Identify which cell holds the provided text, then report its [X, Y] central coordinate. 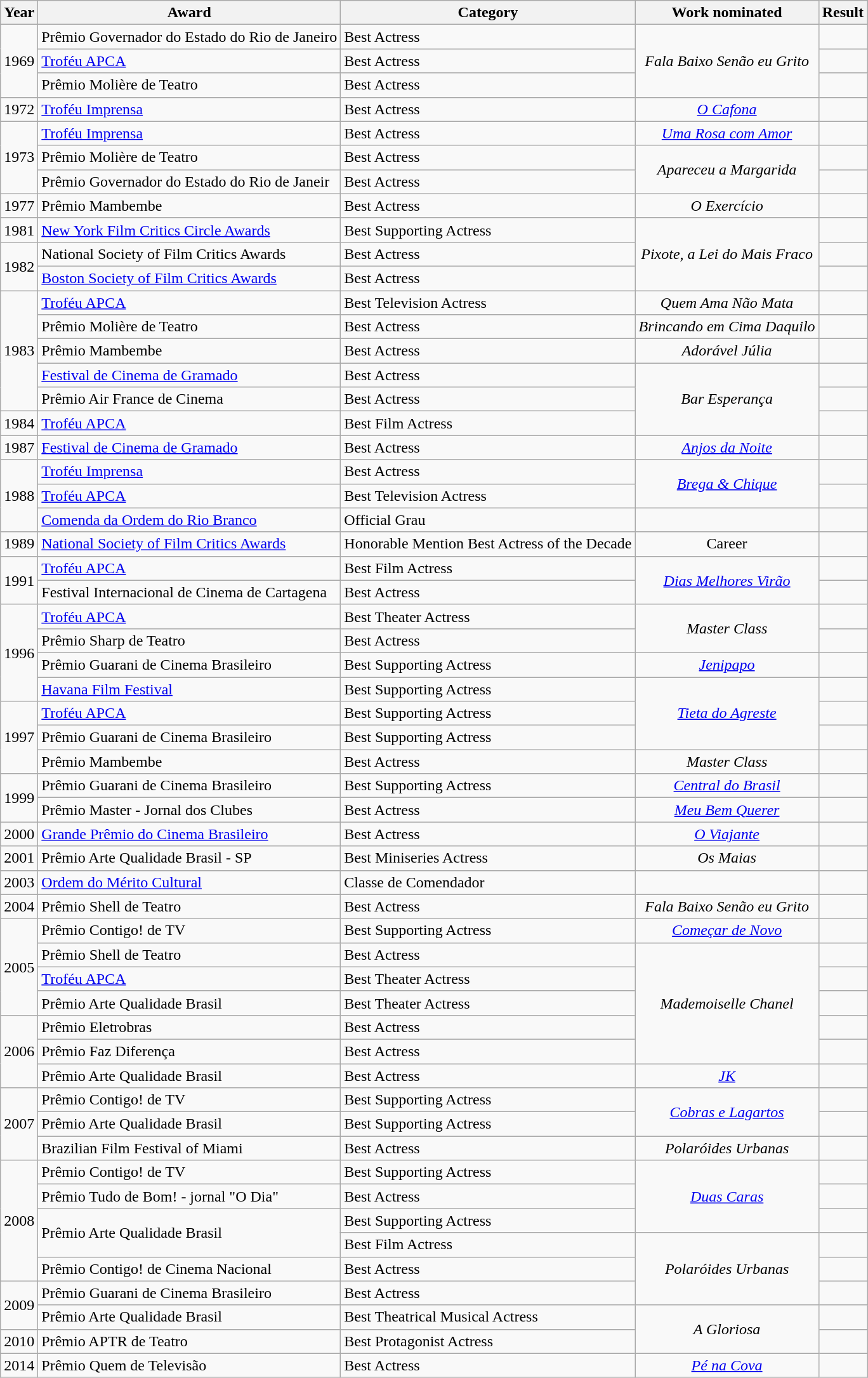
Havana Film Festival [189, 689]
Jenipapo [727, 665]
1969 [19, 61]
Prêmio Air France de Cinema [189, 399]
Category [488, 13]
1997 [19, 738]
Comenda da Ordem do Rio Branco [189, 520]
2004 [19, 906]
1981 [19, 230]
1983 [19, 351]
1973 [19, 157]
Brega & Chique [727, 484]
Prêmio APTR de Teatro [189, 1341]
1988 [19, 496]
Festival Internacional de Cinema de Cartagena [189, 592]
Prêmio Governador do Estado do Rio de Janeiro [189, 37]
Brazilian Film Festival of Miami [189, 1148]
1972 [19, 109]
Prêmio Eletrobras [189, 1027]
Mademoiselle Chanel [727, 1003]
O Cafona [727, 109]
1977 [19, 206]
1991 [19, 580]
O Exercício [727, 206]
New York Film Critics Circle Awards [189, 230]
2010 [19, 1341]
Pé na Cova [727, 1365]
Cobras e Lagartos [727, 1112]
2007 [19, 1124]
Career [727, 544]
Dias Melhores Virão [727, 580]
A Gloriosa [727, 1329]
Pixote, a Lei do Mais Fraco [727, 254]
Uma Rosa com Amor [727, 133]
Apareceu a Margarida [727, 169]
Quem Ama Não Mata [727, 303]
Ordem do Mérito Cultural [189, 882]
JK [727, 1076]
Os Maias [727, 858]
Prêmio Tudo de Bom! - jornal "O Dia" [189, 1196]
1984 [19, 423]
Meu Bem Querer [727, 810]
2008 [19, 1221]
Result [843, 13]
Best Miniseries Actress [488, 858]
Classe de Comendador [488, 882]
Prêmio Master - Jornal dos Clubes [189, 810]
Grande Prêmio do Cinema Brasileiro [189, 834]
Duas Caras [727, 1196]
Adorável Júlia [727, 351]
Best Protagonist Actress [488, 1341]
Prêmio Quem de Televisão [189, 1365]
1996 [19, 653]
Bar Esperança [727, 399]
Prêmio Faz Diferença [189, 1051]
2001 [19, 858]
Best Theatrical Musical Actress [488, 1317]
2014 [19, 1365]
Award [189, 13]
Honorable Mention Best Actress of the Decade [488, 544]
2000 [19, 834]
2005 [19, 967]
Prêmio Arte Qualidade Brasil - SP [189, 858]
O Viajante [727, 834]
Central do Brasil [727, 786]
Boston Society of Film Critics Awards [189, 278]
Começar de Novo [727, 931]
Prêmio Governador do Estado do Rio de Janeir [189, 182]
2003 [19, 882]
Anjos da Noite [727, 447]
2006 [19, 1051]
Prêmio Contigo! de Cinema Nacional [189, 1269]
Work nominated [727, 13]
1982 [19, 266]
1987 [19, 447]
Tieta do Agreste [727, 713]
1989 [19, 544]
Brincando em Cima Daquilo [727, 327]
1999 [19, 798]
Year [19, 13]
Prêmio Sharp de Teatro [189, 640]
Official Grau [488, 520]
2009 [19, 1305]
